Pinpoint the cell where the given text exists, returning its (x, y) midpoint coordinate. 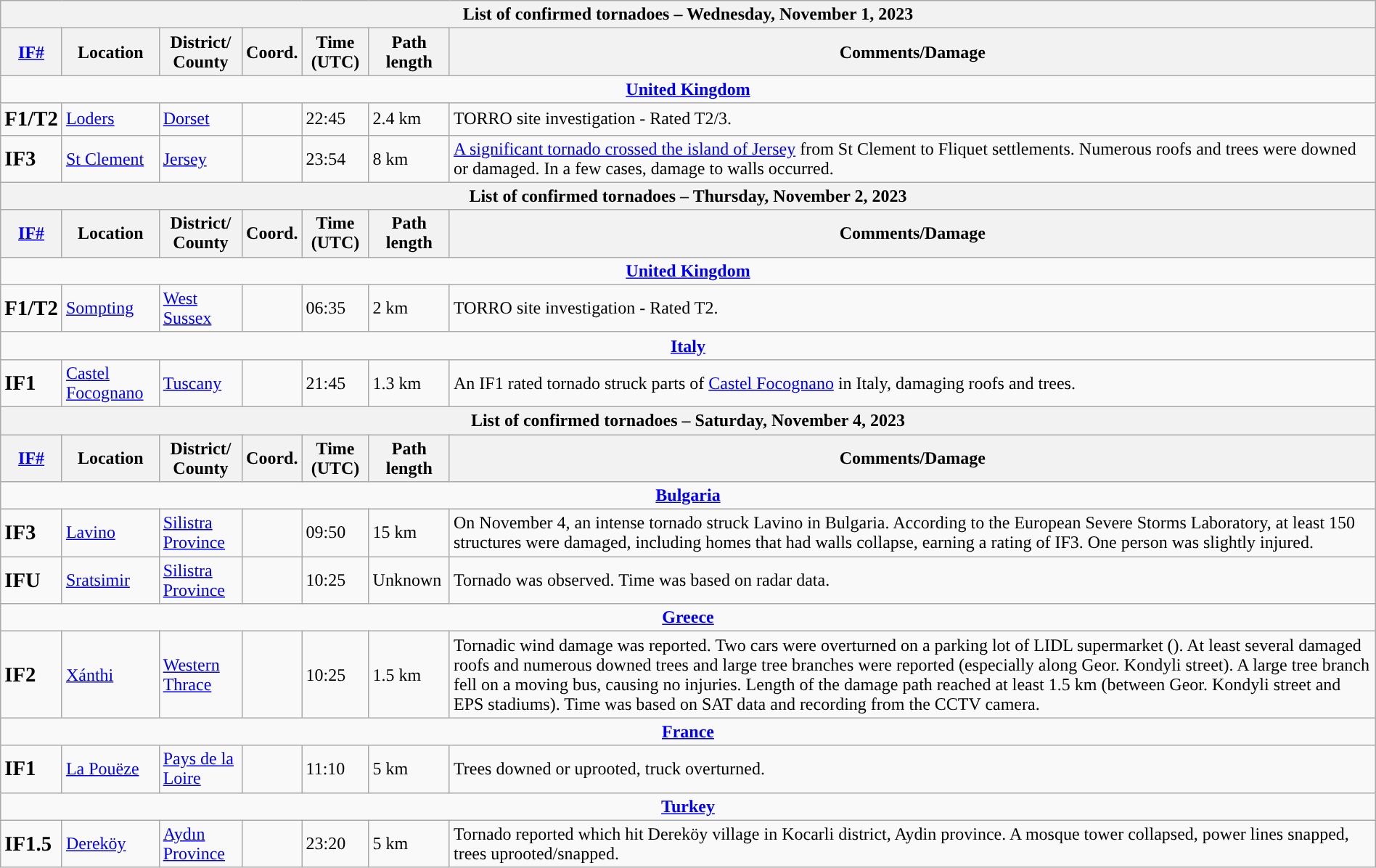
Bulgaria (688, 496)
La Pouëze (110, 769)
21:45 (335, 383)
Italy (688, 345)
23:20 (335, 843)
An IF1 rated tornado struck parts of Castel Focognano in Italy, damaging roofs and trees. (912, 383)
Turkey (688, 806)
Xánthi (110, 675)
St Clement (110, 158)
Jersey (200, 158)
Tuscany (200, 383)
West Sussex (200, 308)
List of confirmed tornadoes – Wednesday, November 1, 2023 (688, 15)
Dorset (200, 119)
Western Thrace (200, 675)
List of confirmed tornadoes – Saturday, November 4, 2023 (688, 420)
2 km (409, 308)
IFU (32, 581)
8 km (409, 158)
List of confirmed tornadoes – Thursday, November 2, 2023 (688, 196)
Sratsimir (110, 581)
Sompting (110, 308)
IF1.5 (32, 843)
Dereköy (110, 843)
1.3 km (409, 383)
TORRO site investigation - Rated T2. (912, 308)
1.5 km (409, 675)
06:35 (335, 308)
Loders (110, 119)
Castel Focognano (110, 383)
Tornado was observed. Time was based on radar data. (912, 581)
22:45 (335, 119)
France (688, 732)
09:50 (335, 533)
TORRO site investigation - Rated T2/3. (912, 119)
15 km (409, 533)
Pays de la Loire (200, 769)
Lavino (110, 533)
23:54 (335, 158)
2.4 km (409, 119)
11:10 (335, 769)
Aydın Province (200, 843)
IF2 (32, 675)
Trees downed or uprooted, truck overturned. (912, 769)
Unknown (409, 581)
Greece (688, 618)
